Return [x, y] of the center of cell containing provided text 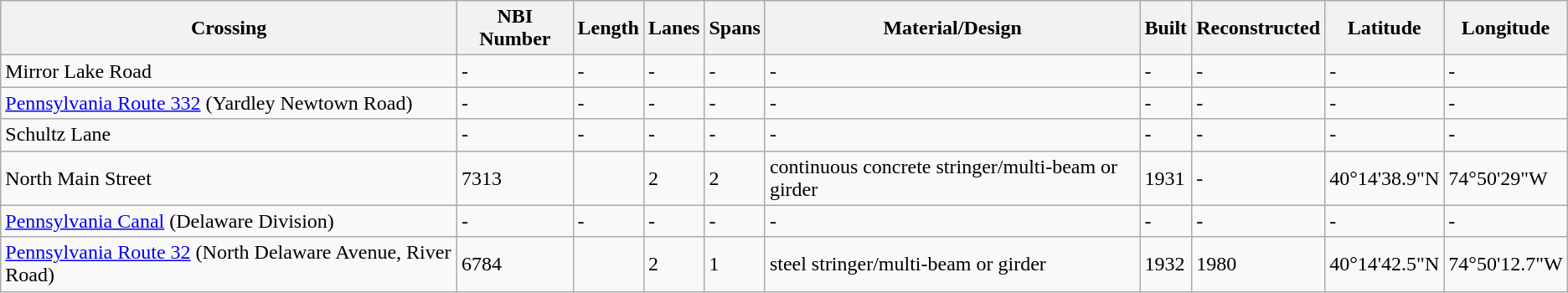
6784 [516, 265]
7313 [516, 177]
Material/Design [952, 28]
Longitude [1506, 28]
NBI Number [516, 28]
Length [608, 28]
74°50'29"W [1506, 177]
continuous concrete stringer/multi-beam or girder [952, 177]
1 [735, 265]
Mirror Lake Road [230, 71]
Schultz Lane [230, 135]
steel stringer/multi-beam or girder [952, 265]
1931 [1166, 177]
40°14'42.5"N [1385, 265]
Spans [735, 28]
Lanes [673, 28]
Built [1166, 28]
Pennsylvania Route 332 (Yardley Newtown Road) [230, 103]
Latitude [1385, 28]
Pennsylvania Canal (Delaware Division) [230, 221]
Crossing [230, 28]
40°14'38.9"N [1385, 177]
1932 [1166, 265]
Reconstructed [1258, 28]
1980 [1258, 265]
North Main Street [230, 177]
74°50'12.7"W [1506, 265]
Pennsylvania Route 32 (North Delaware Avenue, River Road) [230, 265]
